Locate the cell with the specified text and output its (X, Y) center coordinate. 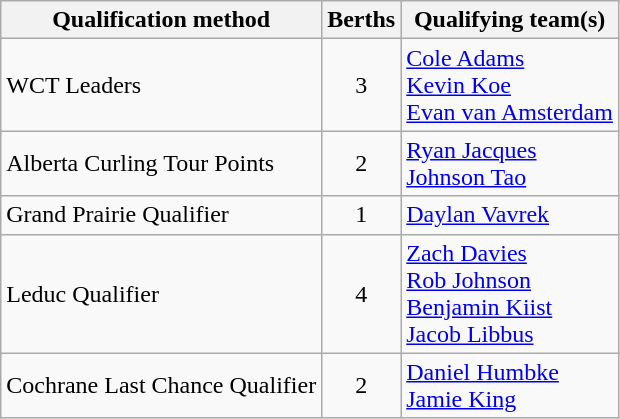
Berths (362, 20)
Cole Adams Kevin Koe Evan van Amsterdam (510, 85)
Qualification method (162, 20)
Zach Davies Rob Johnson Benjamin Kiist Jacob Libbus (510, 294)
Qualifying team(s) (510, 20)
Daniel Humbke Jamie King (510, 386)
Alberta Curling Tour Points (162, 164)
Daylan Vavrek (510, 215)
3 (362, 85)
Cochrane Last Chance Qualifier (162, 386)
1 (362, 215)
WCT Leaders (162, 85)
4 (362, 294)
Grand Prairie Qualifier (162, 215)
Ryan Jacques Johnson Tao (510, 164)
Leduc Qualifier (162, 294)
